Return the (X, Y) coordinate for the center point of the cell that contains the specified text.  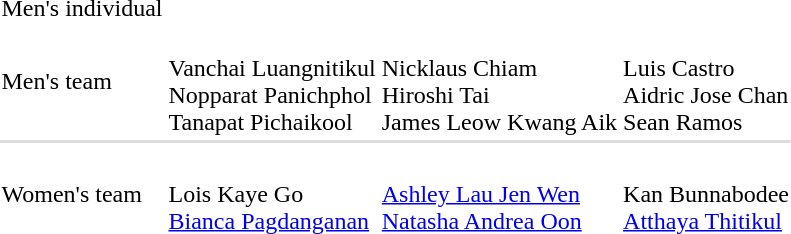
Nicklaus ChiamHiroshi TaiJames Leow Kwang Aik (499, 82)
Vanchai LuangnitikulNopparat PanichpholTanapat Pichaikool (272, 82)
Men's team (82, 82)
Luis CastroAidric Jose ChanSean Ramos (706, 82)
